Extract the [X, Y] coordinate from the center of the cell holding the provided text.  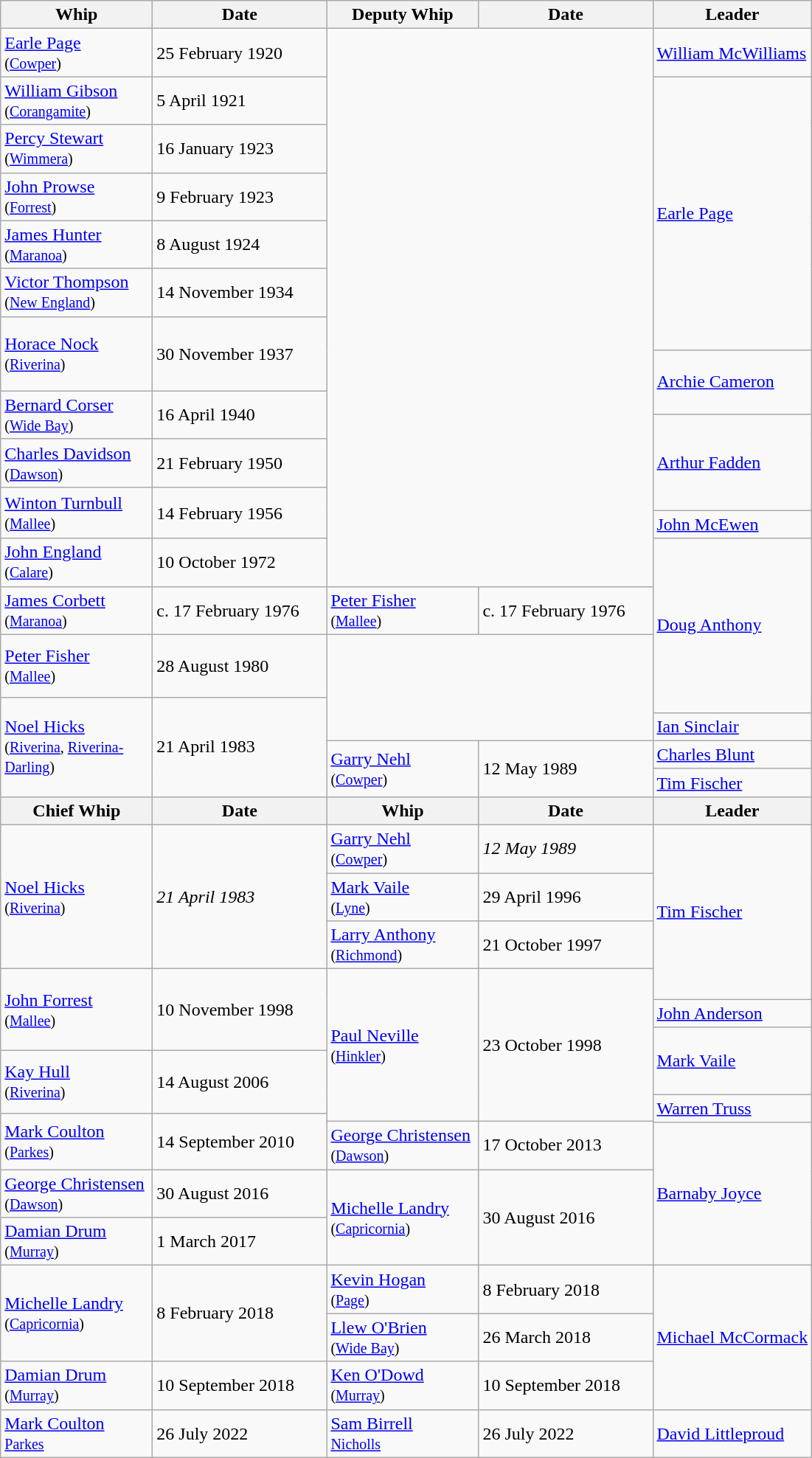
Horace Nock(Riverina) [77, 354]
14 February 1956 [240, 513]
Mark Coulton(Parkes) [77, 1142]
Barnaby Joyce [732, 1194]
John Prowse(Forrest) [77, 196]
26 March 2018 [566, 1338]
Warren Truss [732, 1108]
10 October 1972 [240, 562]
Earle Page(Cowper) [77, 53]
Noel Hicks(Riverina) [77, 897]
James Hunter(Maranoa) [77, 245]
5 April 1921 [240, 100]
16 January 1923 [240, 149]
17 October 2013 [566, 1146]
23 October 1998 [566, 1046]
28 August 1980 [240, 666]
Kay Hull(Riverina) [77, 1083]
Deputy Whip [403, 15]
Paul Neville(Hinkler) [403, 1046]
8 August 1924 [240, 245]
9 February 1923 [240, 196]
29 April 1996 [566, 897]
William McWilliams [732, 53]
Chief Whip [77, 810]
30 November 1937 [240, 354]
16 April 1940 [240, 414]
Llew O'Brien(Wide Bay) [403, 1338]
William Gibson(Corangamite) [77, 100]
Charles Davidson(Dawson) [77, 463]
10 November 1998 [240, 1010]
Doug Anthony [732, 625]
James Corbett(Maranoa) [77, 611]
David Littleproud [732, 1434]
Sam BirrellNicholls [403, 1434]
Percy Stewart(Wimmera) [77, 149]
14 August 2006 [240, 1083]
John England(Calare) [77, 562]
Arthur Fadden [732, 462]
Charles Blunt [732, 754]
21 October 1997 [566, 945]
John Anderson [732, 1013]
1 March 2017 [240, 1242]
Noel Hicks(Riverina, Riverina-Darling) [77, 748]
Mark Vaile(Lyne) [403, 897]
Earle Page [732, 214]
Kevin Hogan(Page) [403, 1289]
Mark Vaile [732, 1060]
21 February 1950 [240, 463]
Winton Turnbull(Mallee) [77, 513]
Mark CoultonParkes [77, 1434]
John McEwen [732, 524]
Archie Cameron [732, 382]
Ian Sinclair [732, 726]
14 September 2010 [240, 1142]
14 November 1934 [240, 292]
25 February 1920 [240, 53]
Victor Thompson(New England) [77, 292]
Larry Anthony(Richmond) [403, 945]
Michael McCormack [732, 1338]
Bernard Corser(Wide Bay) [77, 414]
John Forrest(Mallee) [77, 1010]
Ken O'Dowd(Murray) [403, 1385]
